Pinpoint the cell where the given text exists, returning its (x, y) midpoint coordinate. 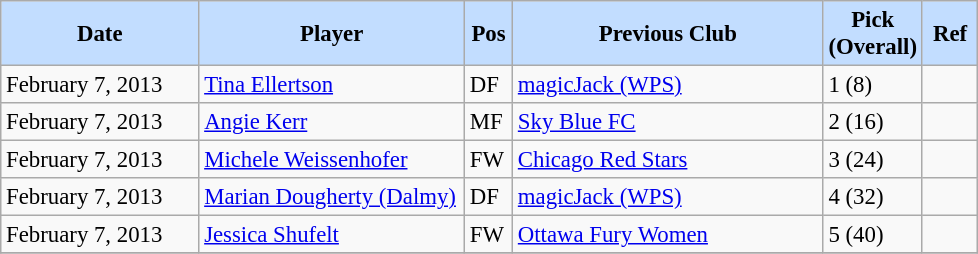
Pos (488, 34)
1 (8) (872, 85)
MF (488, 122)
Ottawa Fury Women (668, 235)
Angie Kerr (332, 122)
Ref (950, 34)
Pick (Overall) (872, 34)
Previous Club (668, 34)
2 (16) (872, 122)
Tina Ellertson (332, 85)
Marian Dougherty (Dalmy) (332, 197)
Jessica Shufelt (332, 235)
5 (40) (872, 235)
Date (100, 34)
Player (332, 34)
4 (32) (872, 197)
Chicago Red Stars (668, 160)
Sky Blue FC (668, 122)
Michele Weissenhofer (332, 160)
3 (24) (872, 160)
